For the text-containing cell, return its midpoint in (X, Y) coordinate format. 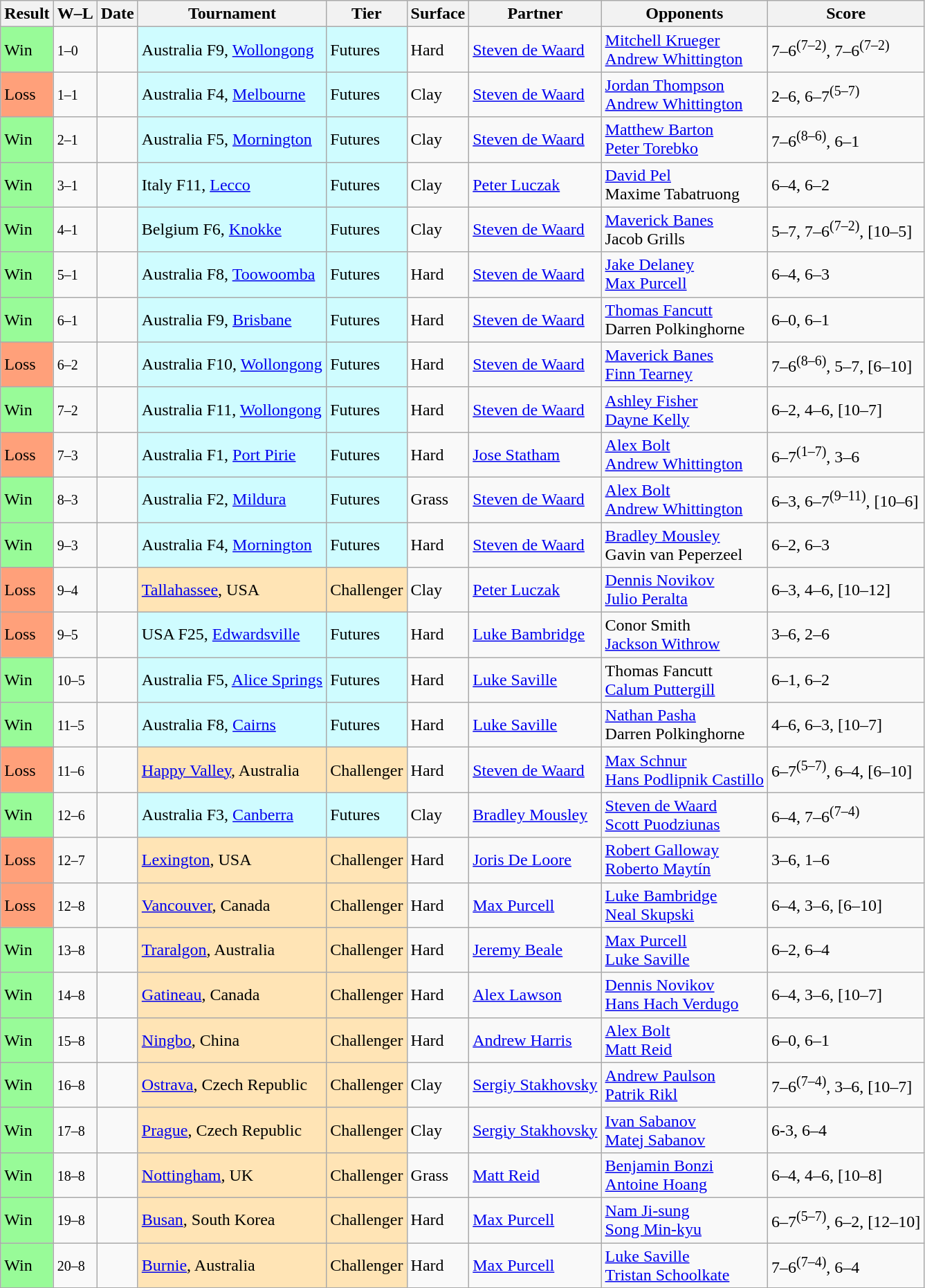
3–6, 2–6 (845, 635)
Dennis Novikov Hans Hach Verdugo (684, 995)
David Pel Maxime Tabatruong (684, 184)
11–5 (75, 725)
Australia F2, Mildura (232, 500)
17–8 (75, 1130)
Bradley Mousley (535, 815)
15–8 (75, 1040)
Matt Reid (535, 1175)
Nam Ji-sung Song Min-kyu (684, 1219)
4–6, 6–3, [10–7] (845, 725)
12–7 (75, 860)
Andrew Harris (535, 1040)
7–6(8–6), 5–7, [6–10] (845, 364)
Benjamin Bonzi Antoine Hoang (684, 1175)
Partner (535, 14)
Andrew Paulson Patrik Rikl (684, 1085)
Jake Delaney Max Purcell (684, 274)
1–1 (75, 94)
Ashley Fisher Dayne Kelly (684, 410)
Luke Saville Tristan Schoolkate (684, 1265)
Tallahassee, USA (232, 590)
6–2, 4–6, [10–7] (845, 410)
Nathan Pasha Darren Polkinghorne (684, 725)
Conor Smith Jackson Withrow (684, 635)
14–8 (75, 995)
Belgium F6, Knokke (232, 230)
20–8 (75, 1265)
Burnie, Australia (232, 1265)
6–7(5–7), 6–2, [12–10] (845, 1219)
5–7, 7–6(7–2), [10–5] (845, 230)
7–6(7–4), 3–6, [10–7] (845, 1085)
Gatineau, Canada (232, 995)
6–4, 4–6, [10–8] (845, 1175)
Busan, South Korea (232, 1219)
Thomas Fancutt Darren Polkinghorne (684, 320)
Australia F11, Wollongong (232, 410)
Thomas Fancutt Calum Puttergill (684, 680)
3–1 (75, 184)
6–2, 6–3 (845, 544)
Robert Galloway Roberto Maytín (684, 860)
Vancouver, Canada (232, 905)
5–1 (75, 274)
Result (27, 14)
Australia F10, Wollongong (232, 364)
13–8 (75, 950)
Australia F9, Wollongong (232, 50)
Mitchell Krueger Andrew Whittington (684, 50)
2–6, 6–7(5–7) (845, 94)
6–4, 3–6, [6–10] (845, 905)
6–7(5–7), 6–4, [6–10] (845, 770)
Nottingham, UK (232, 1175)
6–2 (75, 364)
7–6(8–6), 6–1 (845, 140)
Alex Bolt Matt Reid (684, 1040)
19–8 (75, 1219)
11–6 (75, 770)
Surface (438, 14)
12–8 (75, 905)
Australia F4, Melbourne (232, 94)
6–1 (75, 320)
Jeremy Beale (535, 950)
Tier (367, 14)
10–5 (75, 680)
Score (845, 14)
8–3 (75, 500)
18–8 (75, 1175)
Australia F3, Canberra (232, 815)
Prague, Czech Republic (232, 1130)
Australia F9, Brisbane (232, 320)
Happy Valley, Australia (232, 770)
Luke Bambridge Neal Skupski (684, 905)
Australia F5, Mornington (232, 140)
Maverick Banes Jacob Grills (684, 230)
Date (118, 14)
Ningbo, China (232, 1040)
Matthew Barton Peter Torebko (684, 140)
Traralgon, Australia (232, 950)
Maverick Banes Finn Tearney (684, 364)
USA F25, Edwardsville (232, 635)
Australia F8, Cairns (232, 725)
Jordan Thompson Andrew Whittington (684, 94)
6–7(1–7), 3–6 (845, 454)
7–6(7–2), 7–6(7–2) (845, 50)
4–1 (75, 230)
Tournament (232, 14)
16–8 (75, 1085)
6–4, 3–6, [10–7] (845, 995)
7–2 (75, 410)
2–1 (75, 140)
Luke Bambridge (535, 635)
6–4, 7–6(7–4) (845, 815)
Max Schnur Hans Podlipnik Castillo (684, 770)
Opponents (684, 14)
Australia F8, Toowoomba (232, 274)
7–3 (75, 454)
Italy F11, Lecco (232, 184)
12–6 (75, 815)
9–3 (75, 544)
Australia F4, Mornington (232, 544)
Max Purcell Luke Saville (684, 950)
6-3, 6–4 (845, 1130)
Jose Statham (535, 454)
6–2, 6–4 (845, 950)
Dennis Novikov Julio Peralta (684, 590)
Australia F5, Alice Springs (232, 680)
Joris De Loore (535, 860)
6–3, 6–7(9–11), [10–6] (845, 500)
6–1, 6–2 (845, 680)
9–5 (75, 635)
6–4, 6–3 (845, 274)
Lexington, USA (232, 860)
9–4 (75, 590)
Steven de Waard Scott Puodziunas (684, 815)
3–6, 1–6 (845, 860)
7–6(7–4), 6–4 (845, 1265)
Australia F1, Port Pirie (232, 454)
Ostrava, Czech Republic (232, 1085)
6–4, 6–2 (845, 184)
Bradley Mousley Gavin van Peperzeel (684, 544)
6–3, 4–6, [10–12] (845, 590)
W–L (75, 14)
Ivan Sabanov Matej Sabanov (684, 1130)
1–0 (75, 50)
Alex Lawson (535, 995)
